From the cell containing the given text, extract its center point as [x, y] coordinate. 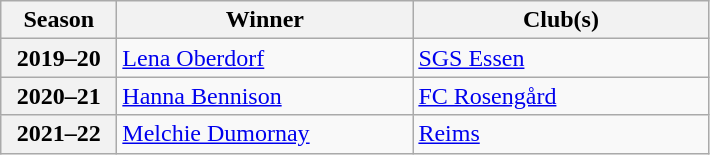
2019–20 [59, 58]
2021–22 [59, 134]
Winner [265, 20]
2020–21 [59, 96]
Lena Oberdorf [265, 58]
Hanna Bennison [265, 96]
Melchie Dumornay [265, 134]
Reims [561, 134]
Club(s) [561, 20]
SGS Essen [561, 58]
FC Rosengård [561, 96]
Season [59, 20]
